Scan for the cell matching the given text and deliver its (x, y) coordinate at center. 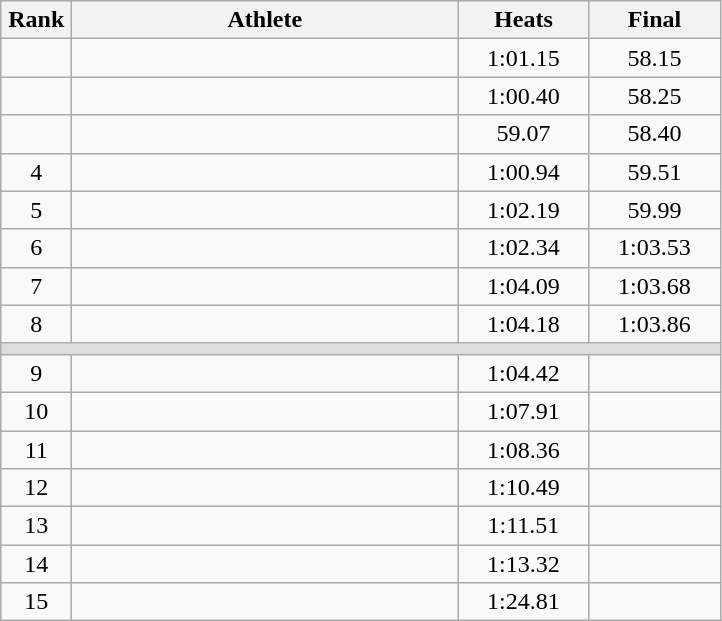
59.99 (654, 210)
13 (36, 526)
10 (36, 411)
1:00.40 (524, 96)
1:04.42 (524, 373)
1:10.49 (524, 488)
4 (36, 172)
1:00.94 (524, 172)
58.15 (654, 58)
1:01.15 (524, 58)
1:24.81 (524, 602)
1:11.51 (524, 526)
Rank (36, 20)
Heats (524, 20)
1:04.09 (524, 286)
Athlete (265, 20)
14 (36, 564)
11 (36, 449)
1:07.91 (524, 411)
1:03.68 (654, 286)
12 (36, 488)
Final (654, 20)
8 (36, 324)
1:08.36 (524, 449)
5 (36, 210)
1:03.86 (654, 324)
1:13.32 (524, 564)
15 (36, 602)
59.07 (524, 134)
59.51 (654, 172)
7 (36, 286)
58.40 (654, 134)
6 (36, 248)
58.25 (654, 96)
1:04.18 (524, 324)
9 (36, 373)
1:03.53 (654, 248)
1:02.19 (524, 210)
1:02.34 (524, 248)
